Scan for the cell matching the given text and deliver its (X, Y) coordinate at center. 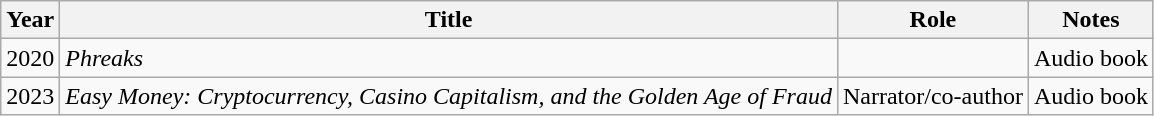
2020 (30, 58)
2023 (30, 96)
Easy Money: Cryptocurrency, Casino Capitalism, and the Golden Age of Fraud (449, 96)
Phreaks (449, 58)
Year (30, 20)
Title (449, 20)
Narrator/co-author (932, 96)
Role (932, 20)
Notes (1090, 20)
